For the text-containing cell, return its midpoint in (X, Y) coordinate format. 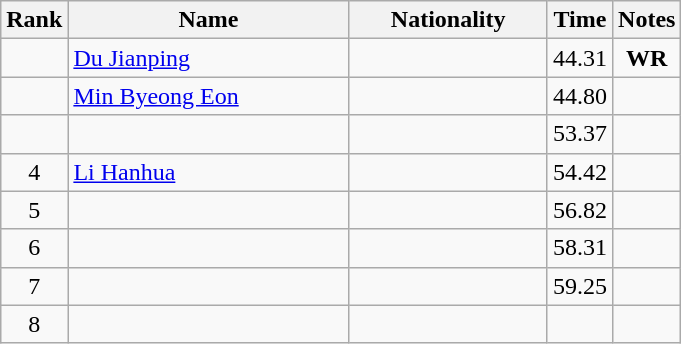
Time (580, 20)
58.31 (580, 248)
56.82 (580, 210)
8 (34, 324)
Nationality (448, 20)
7 (34, 286)
59.25 (580, 286)
WR (647, 58)
Li Hanhua (208, 172)
53.37 (580, 134)
5 (34, 210)
Notes (647, 20)
Rank (34, 20)
44.80 (580, 96)
Min Byeong Eon (208, 96)
4 (34, 172)
54.42 (580, 172)
44.31 (580, 58)
6 (34, 248)
Name (208, 20)
Du Jianping (208, 58)
